For the text-containing cell, return its midpoint in [X, Y] coordinate format. 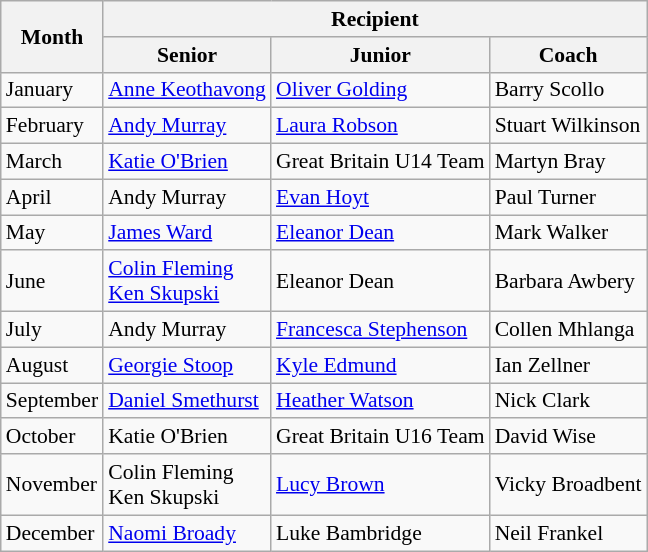
Evan Hoyt [380, 197]
November [52, 484]
Great Britain U16 Team [380, 437]
September [52, 401]
Junior [380, 55]
April [52, 197]
Anne Keothavong [187, 90]
Oliver Golding [380, 90]
Francesca Stephenson [380, 330]
March [52, 162]
Lucy Brown [380, 484]
Mark Walker [568, 233]
May [52, 233]
Paul Turner [568, 197]
David Wise [568, 437]
Nick Clark [568, 401]
Heather Watson [380, 401]
October [52, 437]
June [52, 282]
Barry Scollo [568, 90]
Naomi Broady [187, 533]
Vicky Broadbent [568, 484]
Recipient [374, 19]
Barbara Awbery [568, 282]
Senior [187, 55]
James Ward [187, 233]
Martyn Bray [568, 162]
Coach [568, 55]
Luke Bambridge [380, 533]
Great Britain U14 Team [380, 162]
February [52, 126]
January [52, 90]
Georgie Stoop [187, 365]
Collen Mhlanga [568, 330]
Ian Zellner [568, 365]
Kyle Edmund [380, 365]
Laura Robson [380, 126]
Neil Frankel [568, 533]
Month [52, 36]
December [52, 533]
Stuart Wilkinson [568, 126]
August [52, 365]
July [52, 330]
Daniel Smethurst [187, 401]
